Locate the cell with the specified text and output its [x, y] center coordinate. 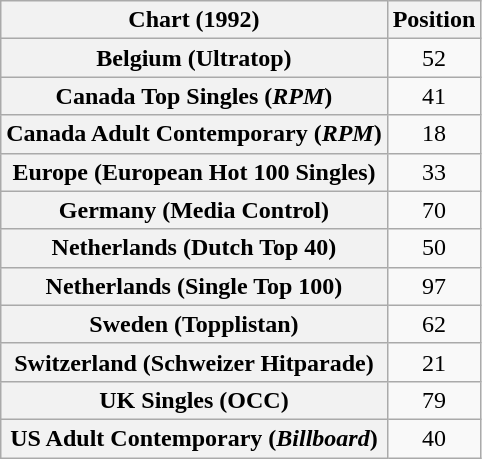
18 [434, 134]
97 [434, 286]
Europe (European Hot 100 Singles) [194, 172]
UK Singles (OCC) [194, 400]
Canada Adult Contemporary (RPM) [194, 134]
Chart (1992) [194, 20]
Position [434, 20]
33 [434, 172]
40 [434, 438]
41 [434, 96]
52 [434, 58]
Germany (Media Control) [194, 210]
21 [434, 362]
Switzerland (Schweizer Hitparade) [194, 362]
Canada Top Singles (RPM) [194, 96]
Netherlands (Single Top 100) [194, 286]
50 [434, 248]
Belgium (Ultratop) [194, 58]
Sweden (Topplistan) [194, 324]
62 [434, 324]
Netherlands (Dutch Top 40) [194, 248]
US Adult Contemporary (Billboard) [194, 438]
70 [434, 210]
79 [434, 400]
